Find where the given text appears and provide that cell's center as (x, y) coordinate. 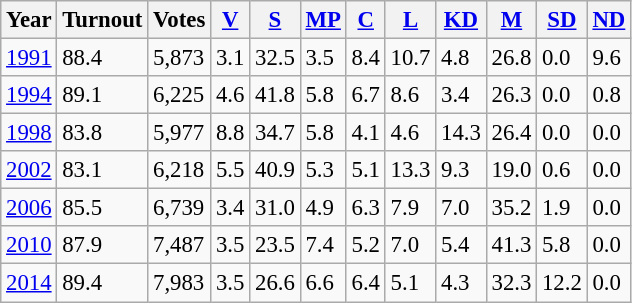
26.3 (511, 95)
32.3 (511, 283)
7.9 (410, 208)
87.9 (102, 245)
1.9 (562, 208)
32.5 (275, 58)
5.5 (230, 170)
1991 (29, 58)
88.4 (102, 58)
M (511, 20)
5,977 (180, 133)
C (366, 20)
7.4 (323, 245)
19.0 (511, 170)
2006 (29, 208)
5,873 (180, 58)
4.1 (366, 133)
41.8 (275, 95)
5.3 (323, 170)
3.1 (230, 58)
1994 (29, 95)
Votes (180, 20)
6.7 (366, 95)
MP (323, 20)
40.9 (275, 170)
13.3 (410, 170)
6,225 (180, 95)
KD (461, 20)
2002 (29, 170)
5.4 (461, 245)
9.3 (461, 170)
34.7 (275, 133)
8.8 (230, 133)
ND (609, 20)
0.8 (609, 95)
Turnout (102, 20)
85.5 (102, 208)
6,218 (180, 170)
89.4 (102, 283)
10.7 (410, 58)
6.3 (366, 208)
6.4 (366, 283)
26.8 (511, 58)
7,983 (180, 283)
4.9 (323, 208)
7,487 (180, 245)
6,739 (180, 208)
41.3 (511, 245)
0.6 (562, 170)
2010 (29, 245)
L (410, 20)
4.8 (461, 58)
1998 (29, 133)
89.1 (102, 95)
S (275, 20)
5.2 (366, 245)
83.1 (102, 170)
31.0 (275, 208)
26.4 (511, 133)
26.6 (275, 283)
9.6 (609, 58)
8.6 (410, 95)
23.5 (275, 245)
6.6 (323, 283)
8.4 (366, 58)
Year (29, 20)
2014 (29, 283)
35.2 (511, 208)
4.3 (461, 283)
14.3 (461, 133)
12.2 (562, 283)
83.8 (102, 133)
V (230, 20)
SD (562, 20)
